Provide the (x, y) coordinate of the cell's center where the given text is located.  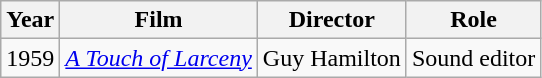
Year (30, 20)
Film (159, 20)
Sound editor (473, 58)
A Touch of Larceny (159, 58)
1959 (30, 58)
Director (332, 20)
Guy Hamilton (332, 58)
Role (473, 20)
